Identify which cell holds the provided text, then report its (x, y) central coordinate. 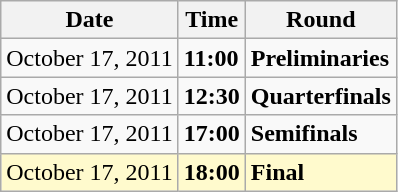
Quarterfinals (320, 96)
Semifinals (320, 134)
12:30 (212, 96)
Time (212, 20)
17:00 (212, 134)
Preliminaries (320, 58)
Round (320, 20)
Date (90, 20)
11:00 (212, 58)
18:00 (212, 172)
Final (320, 172)
